Return [X, Y] of the center of cell containing provided text 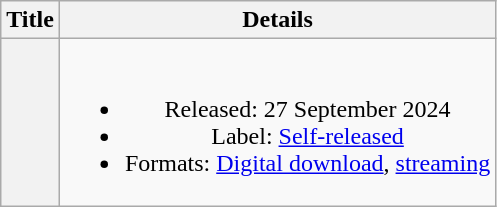
Released: 27 September 2024Label: Self-releasedFormats: Digital download, streaming [277, 122]
Details [277, 20]
Title [30, 20]
